Determine the [X, Y] coordinate at the center of the cell enclosing the given text.  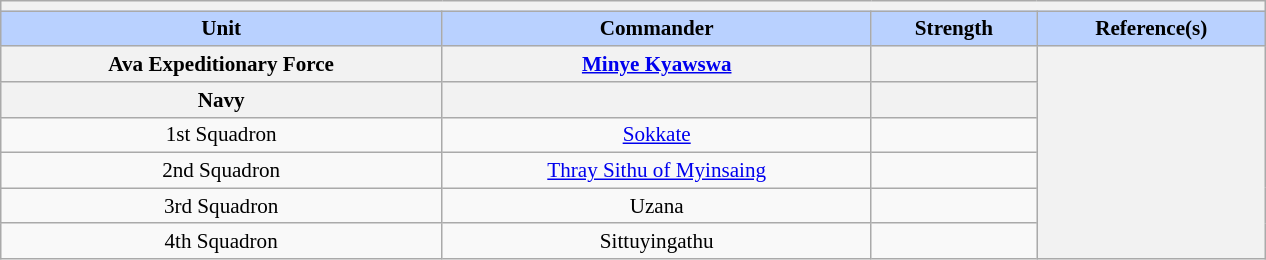
Sittuyingathu [656, 240]
Ava Expeditionary Force [221, 64]
3rd Squadron [221, 206]
4th Squadron [221, 240]
Commander [656, 28]
Uzana [656, 206]
Navy [221, 100]
Thray Sithu of Myinsaing [656, 170]
Reference(s) [1152, 28]
Strength [954, 28]
2nd Squadron [221, 170]
1st Squadron [221, 134]
Minye Kyawswa [656, 64]
Unit [221, 28]
Sokkate [656, 134]
